For the text-containing cell, return its midpoint in [x, y] coordinate format. 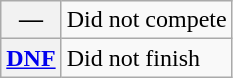
DNF [31, 58]
Did not compete [146, 20]
— [31, 20]
Did not finish [146, 58]
